Return [X, Y] of the center of cell containing provided text 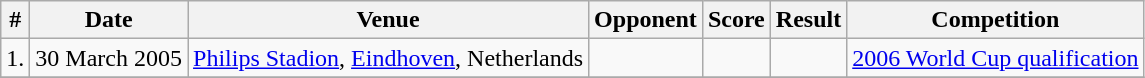
# [16, 20]
Opponent [646, 20]
Venue [388, 20]
Philips Stadion, Eindhoven, Netherlands [388, 58]
30 March 2005 [109, 58]
Result [808, 20]
Score [736, 20]
1. [16, 58]
Date [109, 20]
Competition [996, 20]
2006 World Cup qualification [996, 58]
